Return [x, y] of the center of cell containing provided text 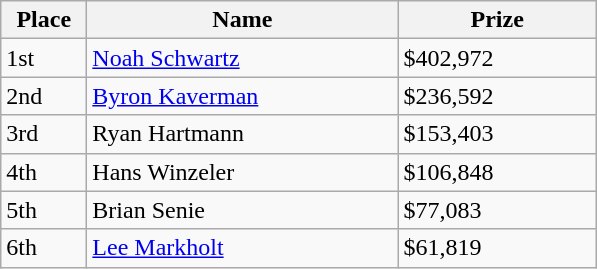
Name [242, 20]
Prize [498, 20]
$61,819 [498, 248]
Place [44, 20]
Lee Markholt [242, 248]
Ryan Hartmann [242, 134]
$402,972 [498, 58]
$106,848 [498, 172]
$153,403 [498, 134]
Byron Kaverman [242, 96]
3rd [44, 134]
5th [44, 210]
Brian Senie [242, 210]
$236,592 [498, 96]
6th [44, 248]
4th [44, 172]
1st [44, 58]
Noah Schwartz [242, 58]
$77,083 [498, 210]
2nd [44, 96]
Hans Winzeler [242, 172]
